Scan for the cell matching the given text and deliver its (x, y) coordinate at center. 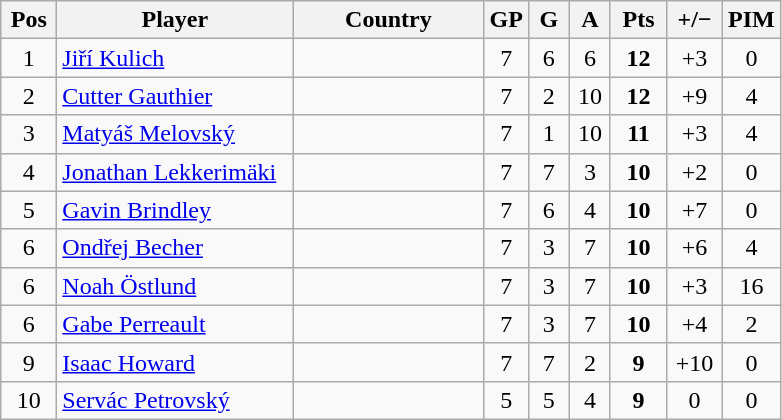
+10 (695, 362)
+7 (695, 210)
Gavin Brindley (175, 210)
Country (388, 20)
Cutter Gauthier (175, 96)
Player (175, 20)
Servác Petrovský (175, 400)
+2 (695, 172)
16 (752, 286)
G (548, 20)
Pos (29, 20)
A (590, 20)
11 (638, 134)
+6 (695, 248)
Ondřej Becher (175, 248)
GP (506, 20)
PIM (752, 20)
+9 (695, 96)
Matyáš Melovský (175, 134)
+/− (695, 20)
Jonathan Lekkerimäki (175, 172)
Gabe Perreault (175, 324)
+4 (695, 324)
Jiří Kulich (175, 58)
Isaac Howard (175, 362)
Noah Östlund (175, 286)
Pts (638, 20)
